Provide the [x, y] coordinate of the cell's center where the given text is located.  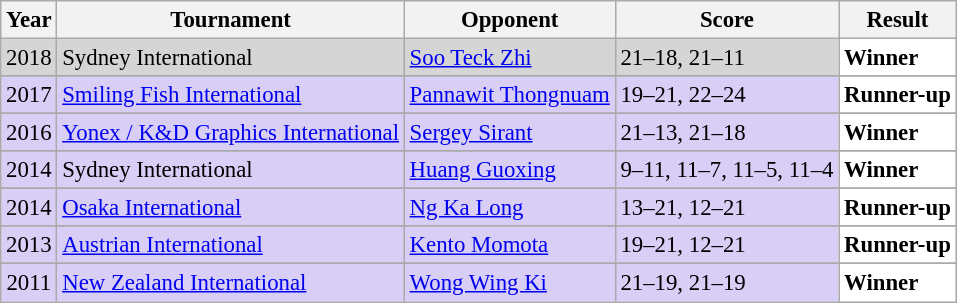
Pannawit Thongnuam [510, 95]
2013 [29, 245]
2011 [29, 283]
2016 [29, 133]
19–21, 22–24 [727, 95]
Tournament [230, 20]
Ng Ka Long [510, 208]
13–21, 12–21 [727, 208]
Sergey Sirant [510, 133]
Soo Teck Zhi [510, 58]
21–19, 21–19 [727, 283]
New Zealand International [230, 283]
2017 [29, 95]
Austrian International [230, 245]
Osaka International [230, 208]
Result [898, 20]
Score [727, 20]
Wong Wing Ki [510, 283]
Smiling Fish International [230, 95]
Year [29, 20]
Opponent [510, 20]
21–18, 21–11 [727, 58]
2018 [29, 58]
19–21, 12–21 [727, 245]
Huang Guoxing [510, 170]
21–13, 21–18 [727, 133]
Kento Momota [510, 245]
9–11, 11–7, 11–5, 11–4 [727, 170]
Yonex / K&D Graphics International [230, 133]
